For the text-containing cell, return its midpoint in (X, Y) coordinate format. 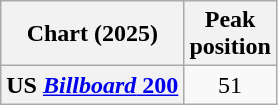
Chart (2025) (92, 34)
51 (230, 85)
Peakposition (230, 34)
US Billboard 200 (92, 85)
